Determine the [X, Y] coordinate at the center of the cell enclosing the given text.  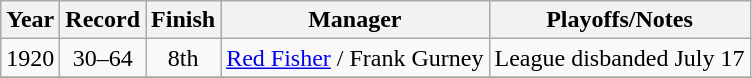
Record [103, 20]
Year [30, 20]
Finish [184, 20]
League disbanded July 17 [620, 58]
8th [184, 58]
1920 [30, 58]
Manager [355, 20]
Red Fisher / Frank Gurney [355, 58]
Playoffs/Notes [620, 20]
30–64 [103, 58]
